Return the (X, Y) coordinate for the center point of the cell that contains the specified text.  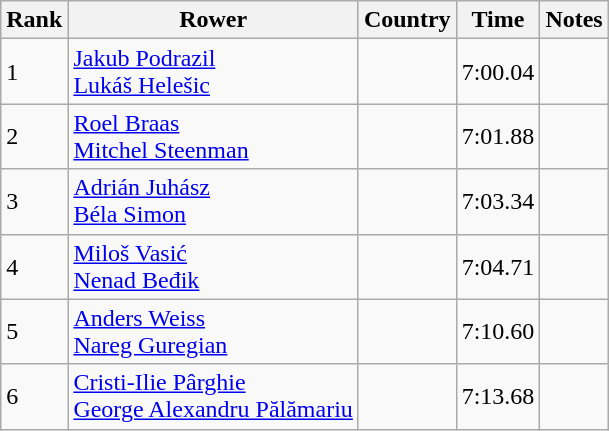
Notes (574, 20)
7:13.68 (498, 396)
Anders WeissNareg Guregian (214, 332)
7:10.60 (498, 332)
Cristi-Ilie PârghieGeorge Alexandru Pălămariu (214, 396)
7:03.34 (498, 202)
Jakub PodrazilLukáš Helešic (214, 72)
Time (498, 20)
7:01.88 (498, 136)
5 (34, 332)
Country (407, 20)
Adrián JuhászBéla Simon (214, 202)
3 (34, 202)
Rank (34, 20)
4 (34, 266)
7:04.71 (498, 266)
Miloš VasićNenad Beđik (214, 266)
Rower (214, 20)
1 (34, 72)
6 (34, 396)
Roel BraasMitchel Steenman (214, 136)
2 (34, 136)
7:00.04 (498, 72)
